Provide the (X, Y) coordinate of the cell's center where the given text is located.  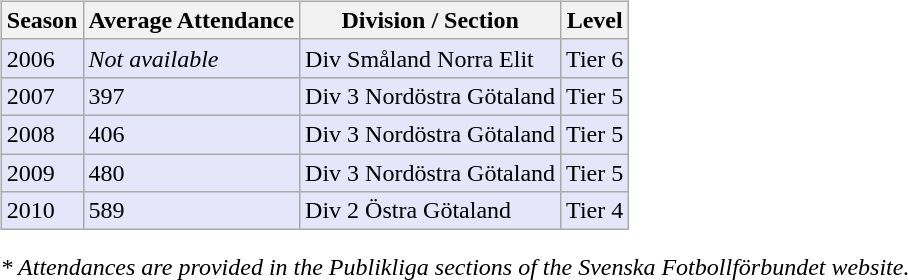
2008 (42, 134)
2009 (42, 173)
Tier 4 (595, 211)
Average Attendance (192, 20)
Not available (192, 58)
Div Småland Norra Elit (430, 58)
589 (192, 211)
2007 (42, 96)
406 (192, 134)
2010 (42, 211)
Level (595, 20)
Division / Section (430, 20)
397 (192, 96)
480 (192, 173)
Div 2 Östra Götaland (430, 211)
Season (42, 20)
2006 (42, 58)
Tier 6 (595, 58)
